From the cell containing the given text, extract its center point as [x, y] coordinate. 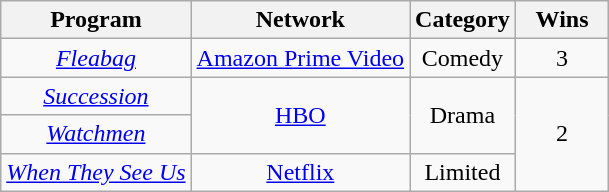
Netflix [300, 172]
3 [562, 58]
HBO [300, 115]
Wins [562, 20]
Amazon Prime Video [300, 58]
Network [300, 20]
When They See Us [96, 172]
Program [96, 20]
Fleabag [96, 58]
Category [463, 20]
Succession [96, 96]
2 [562, 134]
Watchmen [96, 134]
Drama [463, 115]
Comedy [463, 58]
Limited [463, 172]
